Scan for the cell matching the given text and deliver its [x, y] coordinate at center. 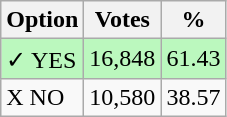
38.57 [194, 97]
61.43 [194, 59]
% [194, 20]
✓ YES [42, 59]
X NO [42, 97]
10,580 [122, 97]
Votes [122, 20]
Option [42, 20]
16,848 [122, 59]
